Output the (X, Y) coordinate of the center of the cell containing the given text.  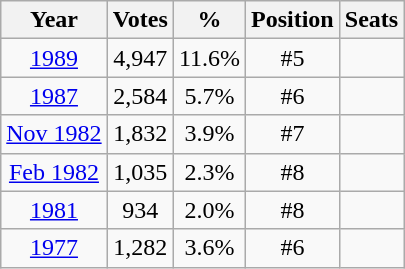
#7 (293, 134)
2.3% (209, 172)
Nov 1982 (54, 134)
1977 (54, 248)
Year (54, 20)
3.6% (209, 248)
3.9% (209, 134)
2.0% (209, 210)
#5 (293, 58)
% (209, 20)
Seats (371, 20)
2,584 (140, 96)
934 (140, 210)
Feb 1982 (54, 172)
1987 (54, 96)
1,035 (140, 172)
1,832 (140, 134)
Votes (140, 20)
1981 (54, 210)
5.7% (209, 96)
11.6% (209, 58)
Position (293, 20)
1,282 (140, 248)
4,947 (140, 58)
1989 (54, 58)
